Detect which cell encompasses the target text, then output its (x, y) center coordinate. 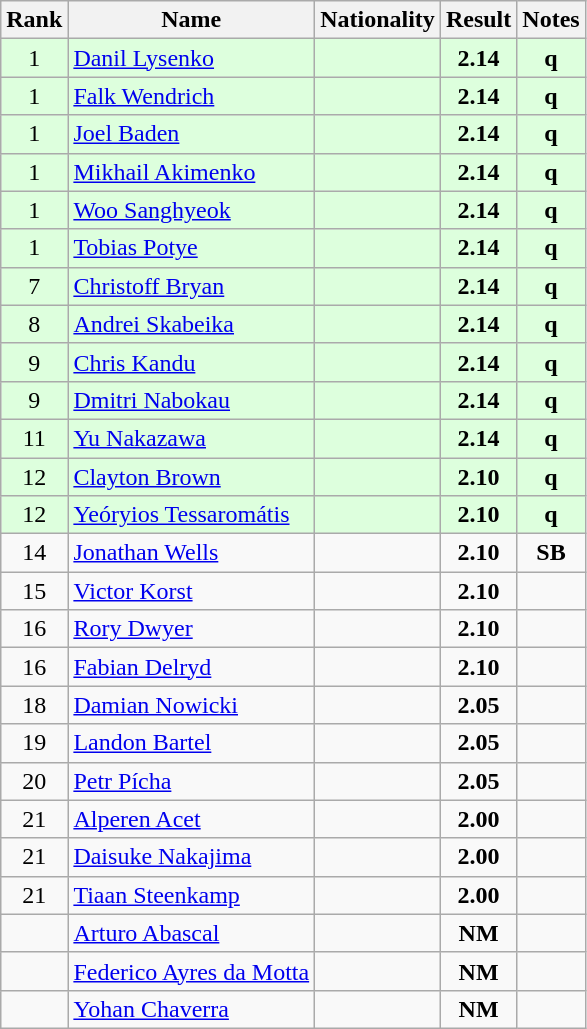
Rory Dwyer (192, 629)
Daisuke Nakajima (192, 857)
Joel Baden (192, 134)
Andrei Skabeika (192, 324)
Rank (34, 20)
Fabian Delryd (192, 667)
Yeóryios Tessaromátis (192, 515)
Clayton Brown (192, 477)
Alperen Acet (192, 819)
Petr Pícha (192, 781)
Arturo Abascal (192, 933)
Federico Ayres da Motta (192, 971)
8 (34, 324)
Damian Nowicki (192, 705)
Jonathan Wells (192, 553)
Mikhail Akimenko (192, 172)
Yohan Chaverra (192, 1009)
11 (34, 438)
Woo Sanghyeok (192, 210)
Victor Korst (192, 591)
Nationality (378, 20)
Tiaan Steenkamp (192, 895)
Falk Wendrich (192, 96)
7 (34, 286)
SB (551, 553)
20 (34, 781)
Landon Bartel (192, 743)
Tobias Potye (192, 248)
Danil Lysenko (192, 58)
14 (34, 553)
Yu Nakazawa (192, 438)
15 (34, 591)
Notes (551, 20)
Dmitri Nabokau (192, 400)
19 (34, 743)
Name (192, 20)
Chris Kandu (192, 362)
Result (478, 20)
Christoff Bryan (192, 286)
18 (34, 705)
